Determine the [X, Y] coordinate at the center of the cell enclosing the given text.  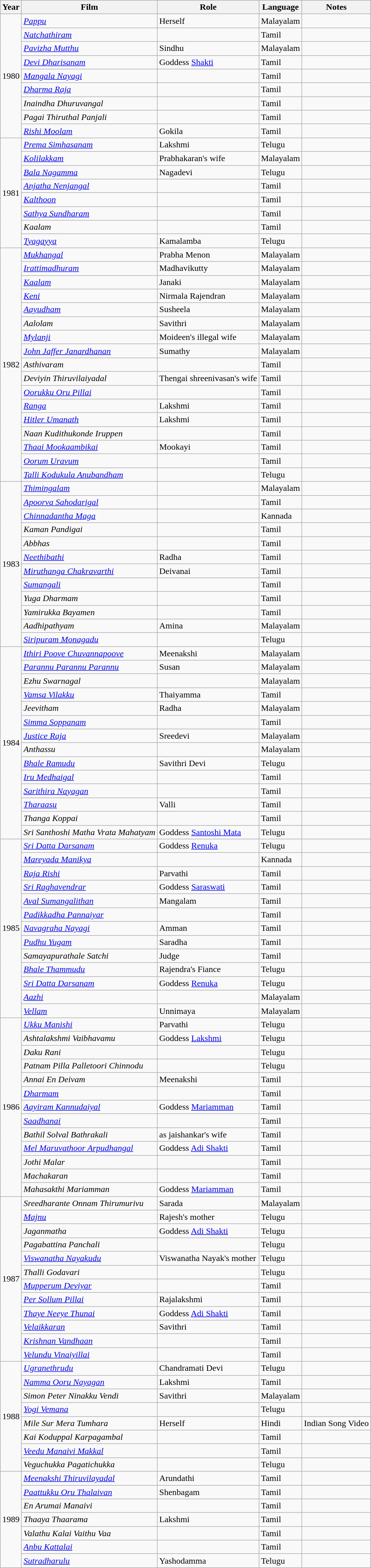
Pudhu Yugam [90, 942]
1983 [11, 564]
Hindi [281, 1423]
Vamsa Vilakku [90, 695]
Ashtalakshmi Vaibhavamu [90, 1038]
Deviyin Thiruvilaiyadal [90, 378]
Natchathiram [90, 35]
Goddess Shakti [208, 62]
Thaiyamma [208, 695]
Savithri Devi [208, 763]
Thengai shreenivasan's wife [208, 378]
Machakaran [90, 1176]
Nagadevi [208, 172]
Mupperum Deviyar [90, 1286]
Rajendra's Fiance [208, 969]
Gokila [208, 131]
Prabhakaran's wife [208, 158]
1980 [11, 76]
Aalolam [90, 323]
Saradha [208, 942]
Bathil Solval Bathrakali [90, 1135]
Bhale Thammudu [90, 969]
Jaganmatha [90, 1231]
Aadhipathyam [90, 626]
Arundathi [208, 1478]
Siripuram Monagadu [90, 640]
Dharmam [90, 1093]
Rajesh's mother [208, 1217]
Nirmala Rajendran [208, 296]
Amina [208, 626]
Janaki [208, 282]
1987 [11, 1279]
Shenbagam [208, 1492]
Language [281, 7]
Mukhangal [90, 255]
Rishi Moolam [90, 131]
Krishnan Vandhaan [90, 1341]
Veguchukka Pagatichukka [90, 1464]
Majnu [90, 1217]
Paattukku Oru Thalaivan [90, 1492]
John Jaffer Janardhanan [90, 351]
Vellam [90, 1011]
Mel Maruvathoor Arpudhangal [90, 1148]
En Arumai Manaivi [90, 1506]
Ugranethrudu [90, 1368]
Sathya Sundharam [90, 213]
Thaai Mookaambikai [90, 447]
Judge [208, 956]
Yamirukka Bayamen [90, 612]
Dharma Raja [90, 90]
Thimingalam [90, 488]
Thaye Neeye Thunai [90, 1313]
Deivanai [208, 571]
Anjatha Nenjangal [90, 186]
Veedu Manaivi Makkal [90, 1451]
Mangala Nayagi [90, 76]
Aayudham [90, 310]
1988 [11, 1416]
Film [90, 7]
Mile Sur Mera Tumhara [90, 1423]
Sri Raghavendrar [90, 887]
Yashodamma [208, 1561]
Asthivaram [90, 364]
Simma Soppanam [90, 722]
Prema Simhasanam [90, 144]
Indian Song Video [336, 1423]
Ukku Manishi [90, 1024]
Velaikkaran [90, 1327]
Naan Kudithukonde Iruppen [90, 433]
Tyagayya [90, 241]
Goddess Saraswati [208, 887]
Mahasakthi Mariamman [90, 1189]
Padikkadha Pannaiyar [90, 915]
Madhavikutty [208, 268]
Susan [208, 667]
Chinnadantha Maga [90, 516]
Meenakshi Thiruvilayadal [90, 1478]
Valathu Kalai Vaithu Vaa [90, 1533]
Saadhanai [90, 1121]
Miruthanga Chakravarthi [90, 571]
Irattimadhuram [90, 268]
Aayiram Kannudaiyal [90, 1107]
Sutradharulu [90, 1561]
Ranga [90, 406]
Bala Nagamma [90, 172]
Devi Dharisanam [90, 62]
Rajalakshmi [208, 1300]
1985 [11, 928]
Goddess Santoshi Mata [208, 832]
Role [208, 7]
Bhale Ramudu [90, 763]
Abbhas [90, 543]
Jeevitham [90, 708]
Inaindha Dhuruvangal [90, 103]
Patnam Pilla Palletoori Chinnodu [90, 1066]
Daku Rani [90, 1052]
Valli [208, 804]
Aazhi [90, 997]
Oorum Uravum [90, 461]
Ithiri Poove Chuvannapoove [90, 653]
Sumangali [90, 584]
Sarada [208, 1203]
Mookayi [208, 447]
Mareyada Manikya [90, 860]
Pagai Thiruthal Panjali [90, 117]
Annai En Deivam [90, 1080]
Sreedharante Onnam Thirumurivu [90, 1203]
Chandramati Devi [208, 1368]
Aval Sumangalithan [90, 901]
Sarithira Nayagan [90, 791]
Viswanatha Nayak's mother [208, 1258]
Mangalam [208, 901]
Anthassu [90, 750]
Kolilakkam [90, 158]
Prabha Menon [208, 255]
Simon Peter Ninakku Vendi [90, 1396]
1981 [11, 193]
Mylanji [90, 337]
1989 [11, 1519]
Susheela [208, 310]
Moideen's illegal wife [208, 337]
Yogi Vemana [90, 1409]
Viswanatha Nayakudu [90, 1258]
Navagraha Nayagi [90, 928]
Sumathy [208, 351]
Amman [208, 928]
1984 [11, 743]
Anbu Kattalai [90, 1547]
Pavizha Mutthu [90, 48]
Kamalamba [208, 241]
Samayapurathale Satchi [90, 956]
Apoorva Sahodarigal [90, 502]
Sreedevi [208, 736]
Oorukku Oru Pillai [90, 392]
Tharaasu [90, 804]
Yuga Dharmam [90, 598]
Sri Santhoshi Matha Vrata Mahatyam [90, 832]
Kalthoon [90, 200]
Year [11, 7]
Thanga Koppai [90, 818]
Keni [90, 296]
Raja Rishi [90, 873]
Ezhu Swarnagal [90, 681]
Sindhu [208, 48]
Kaman Pandigai [90, 530]
1982 [11, 365]
Justice Raja [90, 736]
Pagabattina Panchali [90, 1244]
Per Sollum Pillai [90, 1300]
1986 [11, 1107]
Thaaya Thaarama [90, 1520]
Parannu Parannu Parannu [90, 667]
Velundu Vinaiyillai [90, 1355]
Thalli Godavari [90, 1272]
Talli Kodukula Anubandham [90, 475]
Goddess Lakshmi [208, 1038]
Kai Koduppal Karpagambal [90, 1437]
Neethibathi [90, 557]
as jaishankar's wife [208, 1135]
Iru Medhaigal [90, 777]
Pappu [90, 21]
Jothi Malar [90, 1162]
Notes [336, 7]
Namma Ooru Nayagan [90, 1382]
Hitler Umanath [90, 420]
Unnimaya [208, 1011]
